Provide the (x, y) coordinate of the cell's center where the given text is located.  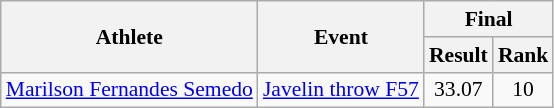
Final (488, 19)
Result (458, 55)
Rank (524, 55)
10 (524, 90)
Javelin throw F57 (341, 90)
Event (341, 36)
Marilson Fernandes Semedo (130, 90)
Athlete (130, 36)
33.07 (458, 90)
